Pinpoint the cell where the given text exists, returning its (x, y) midpoint coordinate. 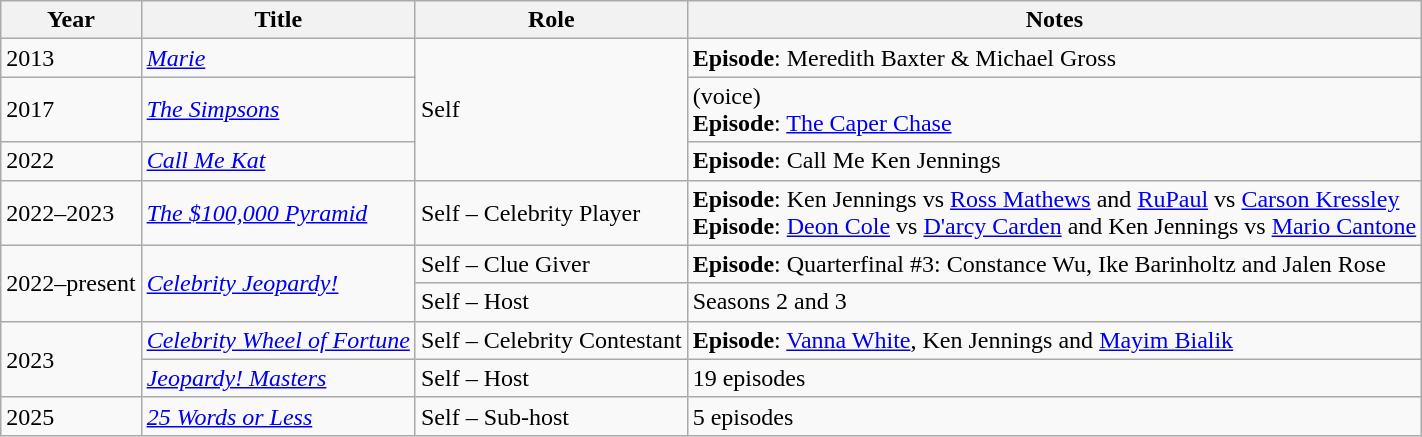
19 episodes (1054, 378)
5 episodes (1054, 416)
Self – Clue Giver (551, 264)
Year (71, 20)
2023 (71, 359)
Self – Celebrity Player (551, 212)
Notes (1054, 20)
2025 (71, 416)
The $100,000 Pyramid (278, 212)
Self (551, 110)
25 Words or Less (278, 416)
Call Me Kat (278, 161)
Celebrity Jeopardy! (278, 283)
2022–2023 (71, 212)
Jeopardy! Masters (278, 378)
2022–present (71, 283)
Episode: Meredith Baxter & Michael Gross (1054, 58)
Self – Celebrity Contestant (551, 340)
Role (551, 20)
Episode: Vanna White, Ken Jennings and Mayim Bialik (1054, 340)
Episode: Ken Jennings vs Ross Mathews and RuPaul vs Carson KressleyEpisode: Deon Cole vs D'arcy Carden and Ken Jennings vs Mario Cantone (1054, 212)
2022 (71, 161)
The Simpsons (278, 110)
Celebrity Wheel of Fortune (278, 340)
Episode: Quarterfinal #3: Constance Wu, Ike Barinholtz and Jalen Rose (1054, 264)
Self – Sub-host (551, 416)
(voice)Episode: The Caper Chase (1054, 110)
2013 (71, 58)
Seasons 2 and 3 (1054, 302)
Episode: Call Me Ken Jennings (1054, 161)
Title (278, 20)
2017 (71, 110)
Marie (278, 58)
